Search for the cell housing the specified text and yield its [X, Y] center coordinate. 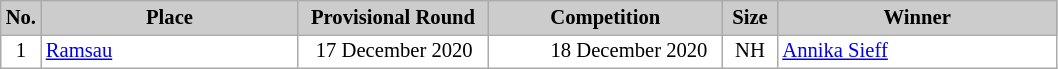
Winner [917, 17]
17 December 2020 [393, 51]
Place [170, 17]
NH [750, 51]
Annika Sieff [917, 51]
Size [750, 17]
18 December 2020 [606, 51]
Provisional Round [393, 17]
Ramsau [170, 51]
Competition [606, 17]
1 [21, 51]
No. [21, 17]
